Capture the cell that displays the provided text and extract its [x, y] central coordinate. 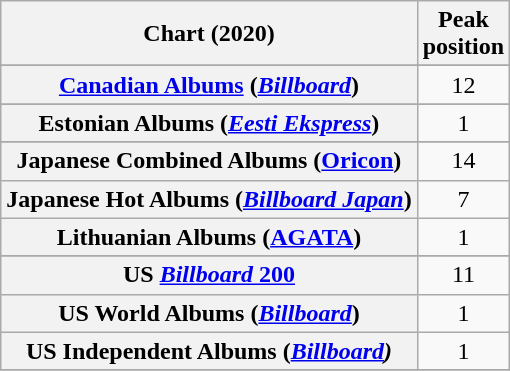
Canadian Albums (Billboard) [209, 85]
14 [463, 161]
Lithuanian Albums (AGATA) [209, 237]
Japanese Combined Albums (Oricon) [209, 161]
US World Albums (Billboard) [209, 313]
US Billboard 200 [209, 275]
Peakposition [463, 34]
Japanese Hot Albums (Billboard Japan) [209, 199]
12 [463, 85]
Estonian Albums (Eesti Ekspress) [209, 123]
11 [463, 275]
Chart (2020) [209, 34]
7 [463, 199]
US Independent Albums (Billboard) [209, 351]
